Capture the cell that displays the provided text and extract its [x, y] central coordinate. 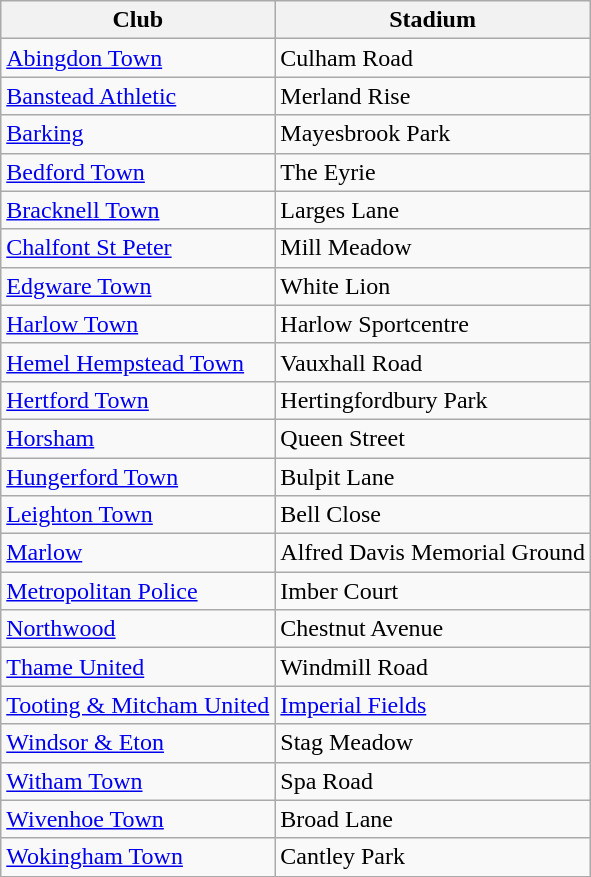
Windmill Road [433, 667]
Horsham [138, 438]
Wokingham Town [138, 857]
Thame United [138, 667]
Harlow Town [138, 324]
Club [138, 20]
Stag Meadow [433, 743]
Marlow [138, 553]
Metropolitan Police [138, 591]
Abingdon Town [138, 58]
Bedford Town [138, 172]
Larges Lane [433, 210]
White Lion [433, 286]
Hertingfordbury Park [433, 400]
Harlow Sportcentre [433, 324]
The Eyrie [433, 172]
Bulpit Lane [433, 477]
Mayesbrook Park [433, 134]
Imperial Fields [433, 705]
Windsor & Eton [138, 743]
Mill Meadow [433, 248]
Queen Street [433, 438]
Imber Court [433, 591]
Bracknell Town [138, 210]
Merland Rise [433, 96]
Witham Town [138, 781]
Chalfont St Peter [138, 248]
Banstead Athletic [138, 96]
Tooting & Mitcham United [138, 705]
Hertford Town [138, 400]
Chestnut Avenue [433, 629]
Leighton Town [138, 515]
Bell Close [433, 515]
Hungerford Town [138, 477]
Cantley Park [433, 857]
Vauxhall Road [433, 362]
Northwood [138, 629]
Hemel Hempstead Town [138, 362]
Wivenhoe Town [138, 819]
Spa Road [433, 781]
Broad Lane [433, 819]
Alfred Davis Memorial Ground [433, 553]
Culham Road [433, 58]
Stadium [433, 20]
Edgware Town [138, 286]
Barking [138, 134]
